For the text-containing cell, return its midpoint in (x, y) coordinate format. 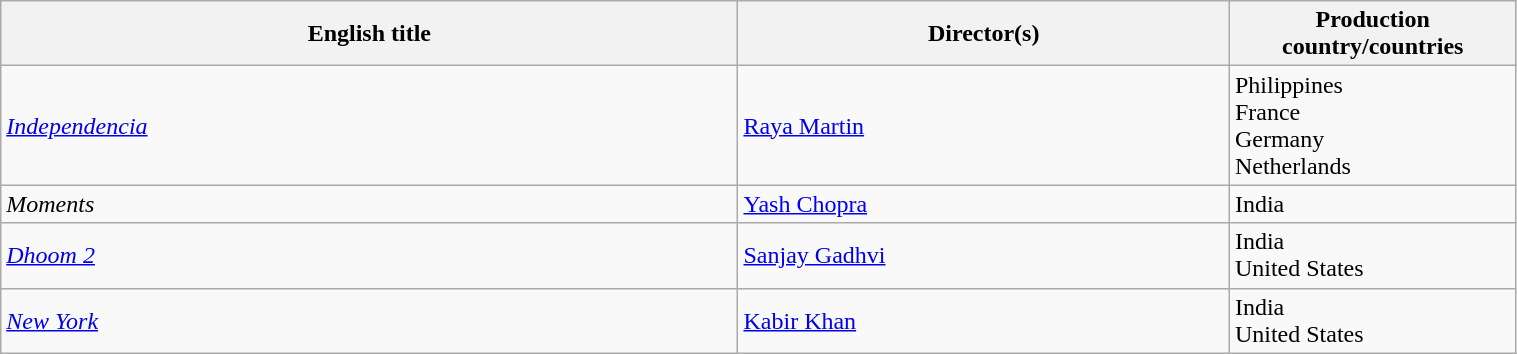
Kabir Khan (984, 320)
Moments (370, 204)
Dhoom 2 (370, 256)
Raya Martin (984, 126)
PhilippinesFranceGermanyNetherlands (1372, 126)
Independencia (370, 126)
India (1372, 204)
English title (370, 34)
Production country/countries (1372, 34)
New York (370, 320)
Yash Chopra (984, 204)
Director(s) (984, 34)
Sanjay Gadhvi (984, 256)
